Detect which cell encompasses the target text, then output its (X, Y) center coordinate. 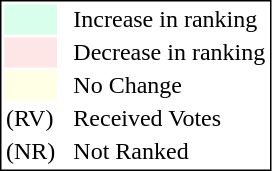
Increase in ranking (170, 19)
No Change (170, 85)
Not Ranked (170, 151)
(RV) (30, 119)
(NR) (30, 151)
Received Votes (170, 119)
Decrease in ranking (170, 53)
